Determine the (X, Y) coordinate at the center of the cell enclosing the given text.  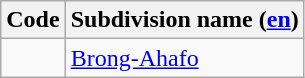
Subdivision name (en) (184, 20)
Brong-Ahafo (184, 58)
Code (33, 20)
